Return the [x, y] coordinate for the center point of the cell that contains the specified text.  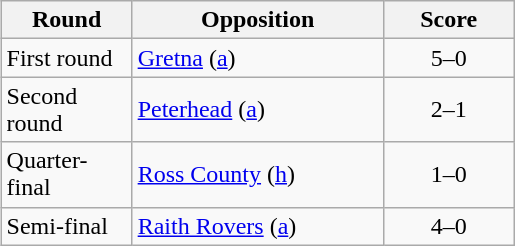
Gretna (a) [258, 58]
Raith Rovers (a) [258, 226]
Opposition [258, 20]
First round [66, 58]
Peterhead (a) [258, 110]
Quarter-final [66, 174]
2–1 [448, 110]
Semi-final [66, 226]
Score [448, 20]
1–0 [448, 174]
5–0 [448, 58]
Round [66, 20]
4–0 [448, 226]
Ross County (h) [258, 174]
Second round [66, 110]
